Provide the (x, y) coordinate of the cell's center where the given text is located.  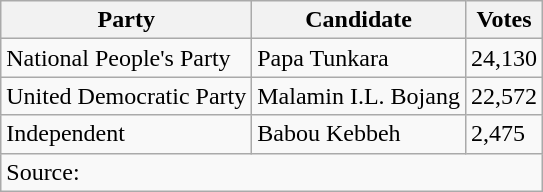
Babou Kebbeh (359, 134)
2,475 (504, 134)
Votes (504, 20)
Malamin I.L. Bojang (359, 96)
Source: (272, 172)
22,572 (504, 96)
Candidate (359, 20)
National People's Party (126, 58)
Party (126, 20)
United Democratic Party (126, 96)
Independent (126, 134)
Papa Tunkara (359, 58)
24,130 (504, 58)
